Extract the (x, y) coordinate from the center of the cell holding the provided text.  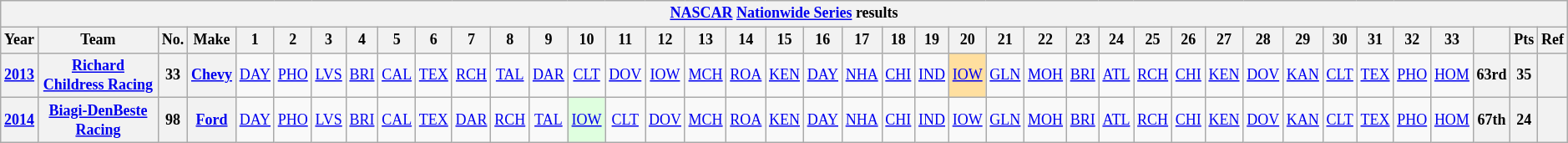
9 (549, 40)
2014 (20, 120)
15 (785, 40)
Richard Childress Racing (98, 75)
14 (746, 40)
18 (898, 40)
26 (1188, 40)
32 (1413, 40)
16 (822, 40)
Ref (1553, 40)
11 (625, 40)
4 (362, 40)
10 (586, 40)
NASCAR Nationwide Series results (784, 13)
19 (932, 40)
20 (967, 40)
Ford (212, 120)
63rd (1491, 75)
Chevy (212, 75)
3 (329, 40)
No. (172, 40)
21 (1005, 40)
23 (1082, 40)
29 (1302, 40)
6 (433, 40)
35 (1525, 75)
5 (397, 40)
25 (1153, 40)
Team (98, 40)
31 (1375, 40)
12 (665, 40)
1 (255, 40)
8 (510, 40)
2013 (20, 75)
30 (1339, 40)
7 (471, 40)
Make (212, 40)
28 (1263, 40)
Biagi-DenBeste Racing (98, 120)
2 (292, 40)
98 (172, 120)
67th (1491, 120)
27 (1224, 40)
Year (20, 40)
13 (706, 40)
Pts (1525, 40)
22 (1045, 40)
17 (862, 40)
